Extract the (X, Y) coordinate from the center of the cell holding the provided text.  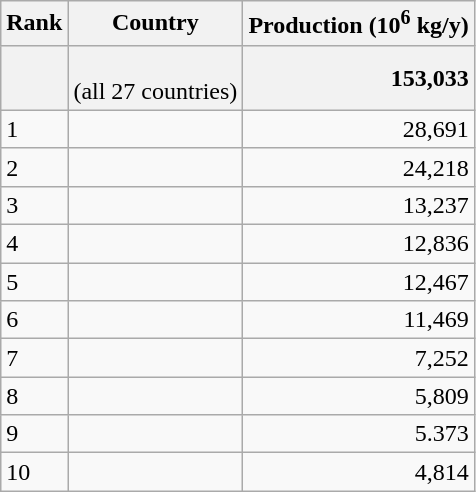
6 (34, 320)
24,218 (358, 167)
8 (34, 396)
10 (34, 472)
1 (34, 129)
9 (34, 434)
2 (34, 167)
7,252 (358, 358)
(all 27 countries) (156, 78)
Country (156, 24)
7 (34, 358)
12,467 (358, 282)
5,809 (358, 396)
11,469 (358, 320)
Rank (34, 24)
4,814 (358, 472)
4 (34, 244)
3 (34, 205)
153,033 (358, 78)
13,237 (358, 205)
5.373 (358, 434)
Production (106 kg/y) (358, 24)
12,836 (358, 244)
5 (34, 282)
28,691 (358, 129)
